Scan for the cell matching the given text and deliver its [X, Y] coordinate at center. 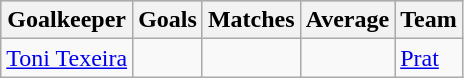
Average [348, 20]
Prat [429, 58]
Matches [251, 20]
Team [429, 20]
Goals [168, 20]
Toni Texeira [67, 58]
Goalkeeper [67, 20]
